Output the (x, y) coordinate of the center of the cell containing the given text.  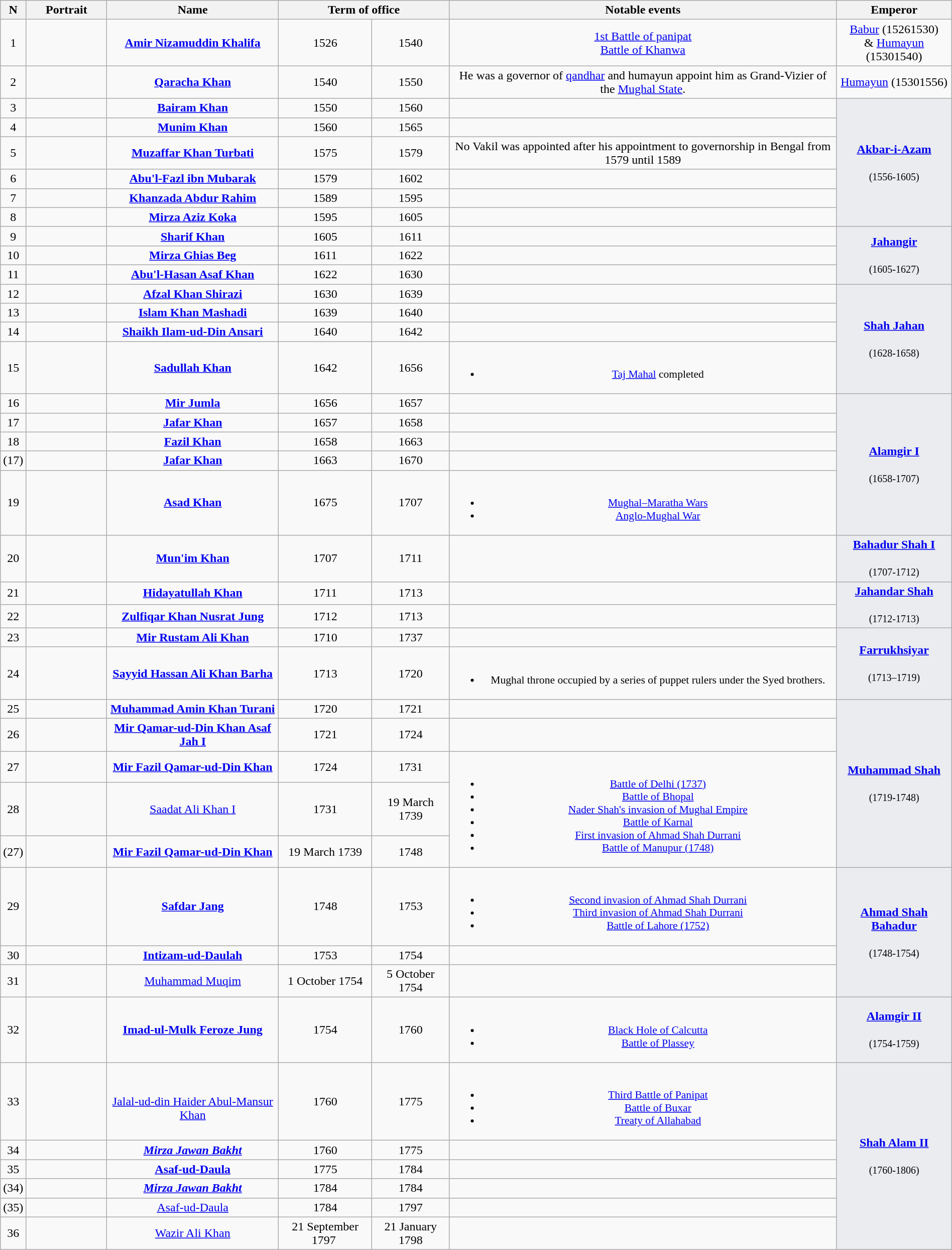
1589 (325, 198)
31 (13, 981)
30 (13, 955)
36 (13, 1233)
1 October 1754 (325, 981)
Babur (15261530)& Humayun (15301540) (894, 43)
Alamgir I(1658-1707) (894, 465)
5 (13, 153)
17 (13, 422)
Shaikh Ilam-ud-Din Ansari (193, 332)
Jahangir(1605-1627) (894, 255)
Khanzada Abdur Rahim (193, 198)
Akbar-i-Azam(1556-1605) (894, 163)
Shah Alam II(1760-1806) (894, 1156)
35 (13, 1169)
Sayyid Hassan Ali Khan Barha (193, 673)
Muhammad Amin Khan Turani (193, 709)
1526 (325, 43)
8 (13, 217)
24 (13, 673)
21 January 1798 (411, 1233)
1712 (325, 616)
15 (13, 368)
Sharif Khan (193, 236)
Farrukhsiyar(1713–1719) (894, 663)
Name (193, 10)
1737 (411, 637)
19 (13, 503)
3 (13, 108)
Mirza Ghias Beg (193, 255)
Zulfiqar Khan Nusrat Jung (193, 616)
32 (13, 1030)
Muhammad Muqim (193, 981)
Saadat Ali Khan I (193, 810)
9 (13, 236)
Taj Mahal completed (643, 368)
Shah Jahan(1628-1658) (894, 339)
Ahmad Shah Bahadur(1748-1754) (894, 932)
14 (13, 332)
Mirza Aziz Koka (193, 217)
7 (13, 198)
4 (13, 127)
25 (13, 709)
Mir Qamar-ud-Din Khan Asaf Jah I (193, 735)
16 (13, 403)
Notable events (643, 10)
Emperor (894, 10)
N (13, 10)
Mughal–Maratha WarsAnglo-Mughal War (643, 503)
Hidayatullah Khan (193, 593)
Sadullah Khan (193, 368)
20 (13, 558)
21 September 1797 (325, 1233)
Asad Khan (193, 503)
33 (13, 1102)
He was a governor of qandhar and humayun appoint him as Grand-Vizier of the Mughal State. (643, 82)
Fazil Khan (193, 441)
(35) (13, 1207)
Mun'im Khan (193, 558)
13 (13, 313)
Mughal throne occupied by a series of puppet rulers under the Syed brothers. (643, 673)
1675 (325, 503)
Jalal-ud-din Haider Abul-Mansur Khan (193, 1102)
Muhammad Shah(1719-1748) (894, 783)
2 (13, 82)
Mir Rustam Ali Khan (193, 637)
Term of office (364, 10)
27 (13, 767)
1797 (411, 1207)
(27) (13, 852)
21 (13, 593)
Bairam Khan (193, 108)
Portrait (66, 10)
Abu'l-Hasan Asaf Khan (193, 274)
26 (13, 735)
1 (13, 43)
34 (13, 1150)
(17) (13, 461)
12 (13, 294)
Mir Jumla (193, 403)
18 (13, 441)
22 (13, 616)
Second invasion of Ahmad Shah DurraniThird invasion of Ahmad Shah DurraniBattle of Lahore (1752) (643, 906)
Third Battle of PanipatBattle of BuxarTreaty of Allahabad (643, 1102)
10 (13, 255)
29 (13, 906)
No Vakil was appointed after his appointment to governorship in Bengal from 1579 until 1589 (643, 153)
Muzaffar Khan Turbati (193, 153)
Alamgir II(1754-1759) (894, 1030)
1710 (325, 637)
(34) (13, 1188)
23 (13, 637)
Munim Khan (193, 127)
Islam Khan Mashadi (193, 313)
1565 (411, 127)
Humayun (15301556) (894, 82)
1st Battle of panipatBattle of Khanwa (643, 43)
Safdar Jang (193, 906)
Jahandar Shah(1712-1713) (894, 605)
Amir Nizamuddin Khalifa (193, 43)
28 (13, 810)
5 October 1754 (411, 981)
Imad-ul-Mulk Feroze Jung (193, 1030)
1670 (411, 461)
1575 (325, 153)
Qaracha Khan (193, 82)
11 (13, 274)
Intizam-ud-Daulah (193, 955)
Black Hole of CalcuttaBattle of Plassey (643, 1030)
Wazir Ali Khan (193, 1233)
Afzal Khan Shirazi (193, 294)
6 (13, 179)
Abu'l-Fazl ibn Mubarak (193, 179)
1602 (411, 179)
Bahadur Shah I(1707-1712) (894, 558)
